For the text-containing cell, return its midpoint in (X, Y) coordinate format. 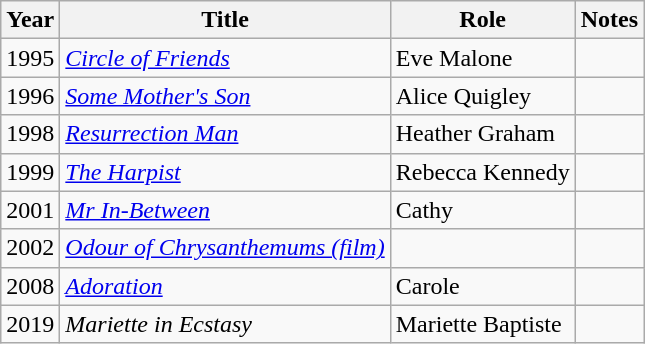
1998 (30, 134)
Mariette in Ecstasy (225, 324)
1999 (30, 172)
Rebecca Kennedy (482, 172)
Alice Quigley (482, 96)
Odour of Chrysanthemums (film) (225, 248)
2002 (30, 248)
Year (30, 20)
Some Mother's Son (225, 96)
2008 (30, 286)
Cathy (482, 210)
The Harpist (225, 172)
2001 (30, 210)
Mariette Baptiste (482, 324)
Eve Malone (482, 58)
Title (225, 20)
Resurrection Man (225, 134)
Carole (482, 286)
Role (482, 20)
1995 (30, 58)
2019 (30, 324)
Circle of Friends (225, 58)
Heather Graham (482, 134)
Adoration (225, 286)
1996 (30, 96)
Mr In-Between (225, 210)
Notes (609, 20)
